From the cell containing the given text, extract its center point as [X, Y] coordinate. 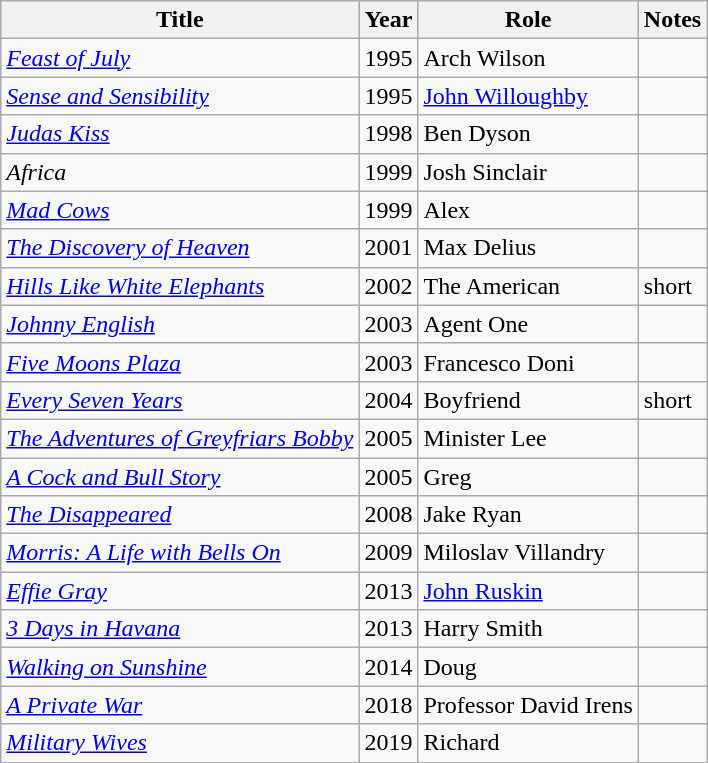
Walking on Sunshine [180, 667]
Richard [528, 743]
John Willoughby [528, 96]
Professor David Irens [528, 705]
Boyfriend [528, 400]
Military Wives [180, 743]
2019 [388, 743]
The Adventures of Greyfriars Bobby [180, 438]
Effie Gray [180, 591]
2014 [388, 667]
Alex [528, 210]
Africa [180, 172]
Jake Ryan [528, 515]
2004 [388, 400]
Ben Dyson [528, 134]
Agent One [528, 324]
Josh Sinclair [528, 172]
The Disappeared [180, 515]
Arch Wilson [528, 58]
Francesco Doni [528, 362]
Sense and Sensibility [180, 96]
Minister Lee [528, 438]
Five Moons Plaza [180, 362]
2018 [388, 705]
2001 [388, 248]
3 Days in Havana [180, 629]
Title [180, 20]
Mad Cows [180, 210]
Miloslav Villandry [528, 553]
The Discovery of Heaven [180, 248]
A Cock and Bull Story [180, 477]
2009 [388, 553]
A Private War [180, 705]
Johnny English [180, 324]
Hills Like White Elephants [180, 286]
Harry Smith [528, 629]
The American [528, 286]
Role [528, 20]
Max Delius [528, 248]
2002 [388, 286]
Notes [672, 20]
Year [388, 20]
Every Seven Years [180, 400]
2008 [388, 515]
Doug [528, 667]
Morris: A Life with Bells On [180, 553]
Judas Kiss [180, 134]
Feast of July [180, 58]
Greg [528, 477]
1998 [388, 134]
John Ruskin [528, 591]
